Provide the (x, y) coordinate of the cell's center where the given text is located.  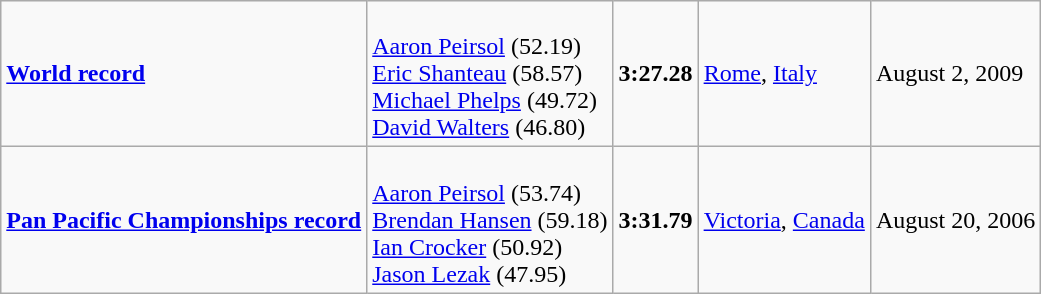
3:27.28 (656, 74)
Aaron Peirsol (52.19)Eric Shanteau (58.57)Michael Phelps (49.72)David Walters (46.80) (490, 74)
August 20, 2006 (955, 220)
Victoria, Canada (784, 220)
World record (184, 74)
August 2, 2009 (955, 74)
3:31.79 (656, 220)
Pan Pacific Championships record (184, 220)
Rome, Italy (784, 74)
Aaron Peirsol (53.74)Brendan Hansen (59.18)Ian Crocker (50.92)Jason Lezak (47.95) (490, 220)
